From the cell containing the given text, extract its center point as [x, y] coordinate. 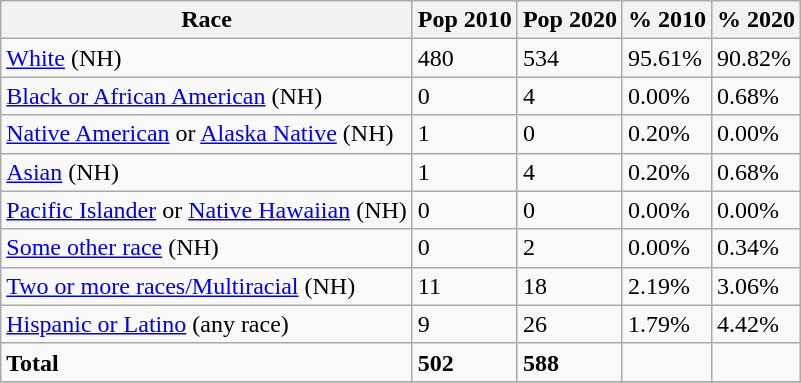
Pop 2010 [464, 20]
White (NH) [207, 58]
534 [570, 58]
Black or African American (NH) [207, 96]
4.42% [756, 324]
Race [207, 20]
Pacific Islander or Native Hawaiian (NH) [207, 210]
90.82% [756, 58]
% 2010 [666, 20]
Some other race (NH) [207, 248]
% 2020 [756, 20]
Two or more races/Multiracial (NH) [207, 286]
9 [464, 324]
2 [570, 248]
95.61% [666, 58]
480 [464, 58]
18 [570, 286]
26 [570, 324]
1.79% [666, 324]
502 [464, 362]
3.06% [756, 286]
Pop 2020 [570, 20]
11 [464, 286]
Hispanic or Latino (any race) [207, 324]
Total [207, 362]
2.19% [666, 286]
Asian (NH) [207, 172]
0.34% [756, 248]
588 [570, 362]
Native American or Alaska Native (NH) [207, 134]
